Return the [X, Y] coordinate for the center point of the cell that contains the specified text.  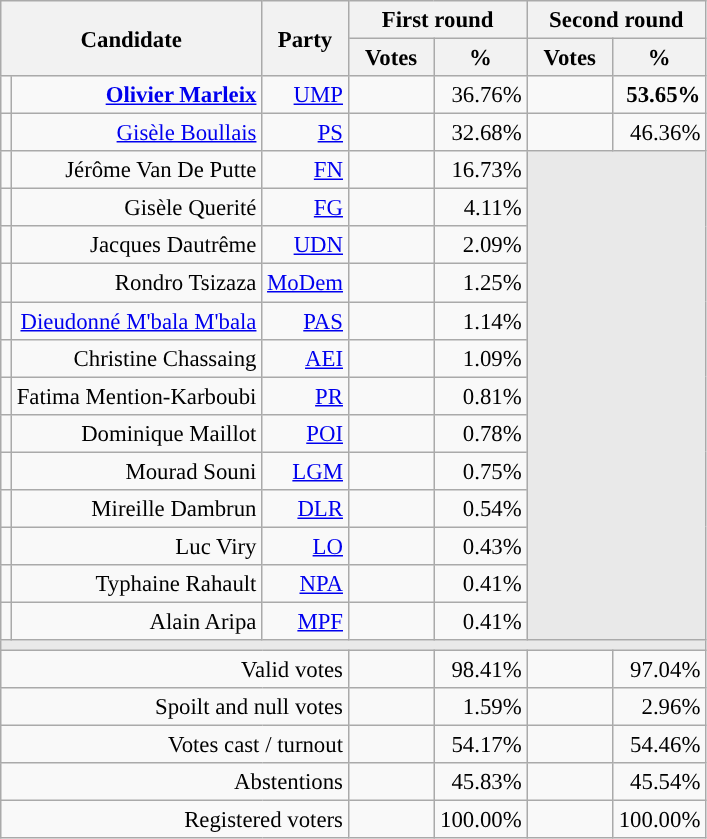
54.46% [660, 745]
2.09% [480, 245]
Candidate [132, 38]
Party [306, 38]
1.09% [480, 358]
DLR [306, 509]
Dominique Maillot [136, 433]
MoDem [306, 283]
Spoilt and null votes [175, 707]
LGM [306, 471]
First round [438, 20]
Jérôme Van De Putte [136, 170]
0.43% [480, 546]
0.75% [480, 471]
Dieudonné M'bala M'bala [136, 321]
NPA [306, 584]
2.96% [660, 707]
Luc Viry [136, 546]
Alain Aripa [136, 621]
46.36% [660, 133]
Valid votes [175, 670]
Typhaine Rahault [136, 584]
Christine Chassaing [136, 358]
53.65% [660, 95]
1.25% [480, 283]
UDN [306, 245]
Abstentions [175, 782]
LO [306, 546]
Mireille Dambrun [136, 509]
45.54% [660, 782]
FG [306, 208]
PS [306, 133]
Olivier Marleix [136, 95]
AEI [306, 358]
Fatima Mention-Karboubi [136, 396]
32.68% [480, 133]
Mourad Souni [136, 471]
PR [306, 396]
Second round [616, 20]
16.73% [480, 170]
FN [306, 170]
Jacques Dautrême [136, 245]
98.41% [480, 670]
UMP [306, 95]
4.11% [480, 208]
45.83% [480, 782]
54.17% [480, 745]
1.14% [480, 321]
97.04% [660, 670]
POI [306, 433]
0.54% [480, 509]
PAS [306, 321]
Rondro Tsizaza [136, 283]
0.81% [480, 396]
Registered voters [175, 820]
36.76% [480, 95]
MPF [306, 621]
Gisèle Boullais [136, 133]
Gisèle Querité [136, 208]
Votes cast / turnout [175, 745]
0.78% [480, 433]
1.59% [480, 707]
